Capture the cell that displays the provided text and extract its (x, y) central coordinate. 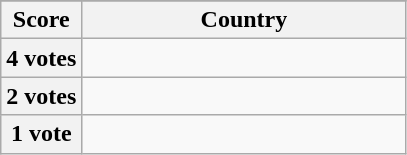
Country (244, 20)
Score (42, 20)
1 vote (42, 134)
2 votes (42, 96)
4 votes (42, 58)
